Return the (x, y) coordinate for the center point of the cell that contains the specified text.  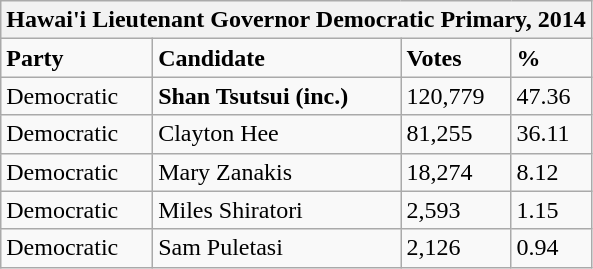
Votes (456, 58)
1.15 (551, 210)
Sam Puletasi (277, 248)
Party (77, 58)
2,593 (456, 210)
Clayton Hee (277, 134)
36.11 (551, 134)
2,126 (456, 248)
120,779 (456, 96)
18,274 (456, 172)
81,255 (456, 134)
0.94 (551, 248)
Mary Zanakis (277, 172)
47.36 (551, 96)
Hawai'i Lieutenant Governor Democratic Primary, 2014 (296, 20)
% (551, 58)
Shan Tsutsui (inc.) (277, 96)
Miles Shiratori (277, 210)
8.12 (551, 172)
Candidate (277, 58)
